Determine the [x, y] coordinate at the center of the cell enclosing the given text.  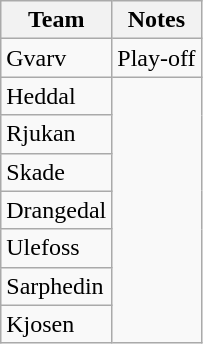
Gvarv [56, 58]
Skade [56, 172]
Team [56, 20]
Notes [156, 20]
Drangedal [56, 210]
Rjukan [56, 134]
Sarphedin [56, 286]
Play-off [156, 58]
Ulefoss [56, 248]
Kjosen [56, 324]
Heddal [56, 96]
